Return the [x, y] coordinate for the center point of the cell that contains the specified text.  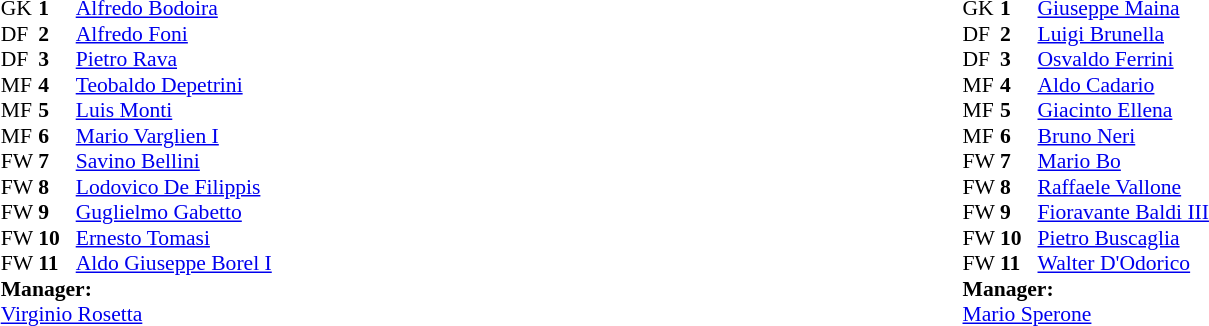
Aldo Cadario [1124, 85]
Fioravante Baldi III [1124, 213]
Osvaldo Ferrini [1124, 59]
Mario Varglien I [174, 136]
Aldo Giuseppe Borel I [174, 263]
Luis Monti [174, 111]
Mario Bo [1124, 161]
Raffaele Vallone [1124, 187]
Savino Bellini [174, 161]
Giacinto Ellena [1124, 111]
Alfredo Foni [174, 34]
Guglielmo Gabetto [174, 213]
Teobaldo Depetrini [174, 85]
Ernesto Tomasi [174, 238]
Bruno Neri [1124, 136]
Pietro Buscaglia [1124, 238]
Luigi Brunella [1124, 34]
Walter D'Odorico [1124, 263]
Lodovico De Filippis [174, 187]
Pietro Rava [174, 59]
